For the text-containing cell, return its midpoint in (X, Y) coordinate format. 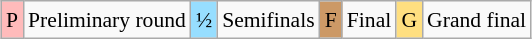
Semifinals (268, 20)
P (12, 20)
F (331, 20)
Preliminary round (107, 20)
G (409, 20)
½ (204, 20)
Grand final (476, 20)
Final (370, 20)
